Detect which cell encompasses the target text, then output its (x, y) center coordinate. 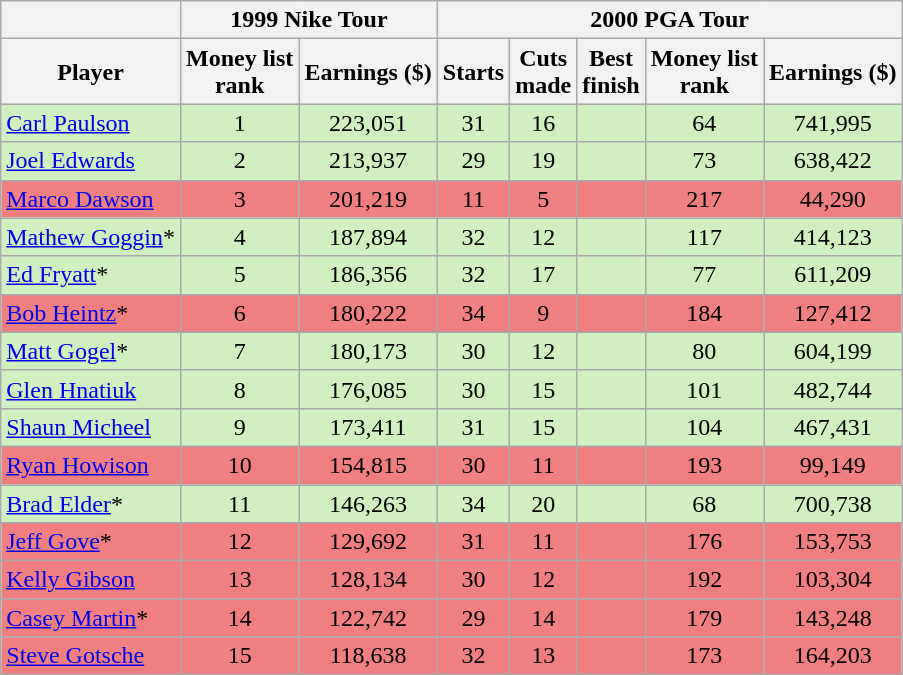
6 (239, 313)
Matt Gogel* (91, 351)
176,085 (368, 389)
Glen Hnatiuk (91, 389)
217 (704, 199)
638,422 (833, 161)
146,263 (368, 503)
Steve Gotsche (91, 656)
118,638 (368, 656)
741,995 (833, 123)
Bob Heintz* (91, 313)
Kelly Gibson (91, 580)
80 (704, 351)
176 (704, 542)
180,222 (368, 313)
19 (544, 161)
16 (544, 123)
17 (544, 275)
Player (91, 72)
Bestfinish (611, 72)
129,692 (368, 542)
1 (239, 123)
153,753 (833, 542)
104 (704, 427)
Cutsmade (544, 72)
467,431 (833, 427)
611,209 (833, 275)
3 (239, 199)
414,123 (833, 237)
223,051 (368, 123)
128,134 (368, 580)
201,219 (368, 199)
164,203 (833, 656)
8 (239, 389)
99,149 (833, 465)
68 (704, 503)
Shaun Micheel (91, 427)
44,290 (833, 199)
Mathew Goggin* (91, 237)
173,411 (368, 427)
184 (704, 313)
73 (704, 161)
2 (239, 161)
103,304 (833, 580)
213,937 (368, 161)
Brad Elder* (91, 503)
Ryan Howison (91, 465)
Carl Paulson (91, 123)
193 (704, 465)
Ed Fryatt* (91, 275)
64 (704, 123)
143,248 (833, 618)
2000 PGA Tour (670, 20)
Jeff Gove* (91, 542)
122,742 (368, 618)
700,738 (833, 503)
101 (704, 389)
4 (239, 237)
154,815 (368, 465)
173 (704, 656)
Casey Martin* (91, 618)
482,744 (833, 389)
77 (704, 275)
1999 Nike Tour (308, 20)
7 (239, 351)
10 (239, 465)
187,894 (368, 237)
192 (704, 580)
117 (704, 237)
20 (544, 503)
Joel Edwards (91, 161)
180,173 (368, 351)
186,356 (368, 275)
604,199 (833, 351)
127,412 (833, 313)
Marco Dawson (91, 199)
179 (704, 618)
Starts (473, 72)
